Pinpoint the cell where the given text exists, returning its (X, Y) midpoint coordinate. 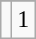
1 (24, 20)
